Scan for the cell matching the given text and deliver its (x, y) coordinate at center. 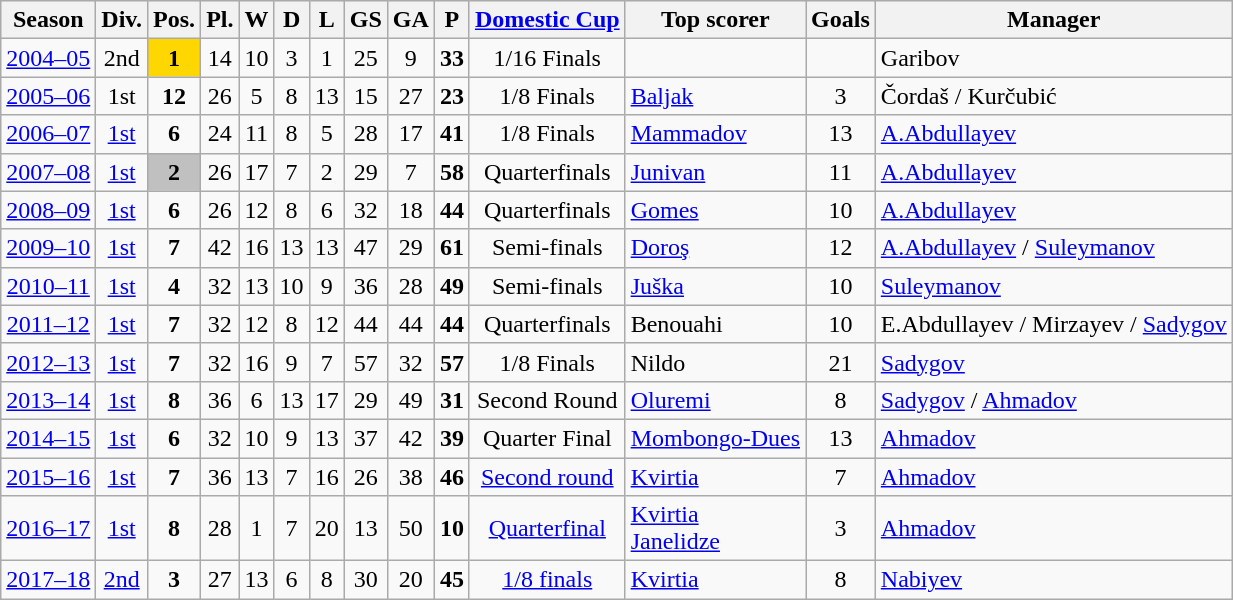
Sadygov / Ahmadov (1054, 400)
2016–17 (48, 528)
2017–18 (48, 580)
61 (452, 248)
W (256, 20)
Top scorer (715, 20)
18 (410, 210)
14 (220, 58)
Juška (715, 286)
2006–07 (48, 134)
30 (366, 580)
4 (174, 286)
Gomes (715, 210)
P (452, 20)
58 (452, 172)
2012–13 (48, 362)
2008–09 (48, 210)
Quarter Final (547, 438)
Oluremi (715, 400)
25 (366, 58)
Baljak (715, 96)
Pl. (220, 20)
1/16 Finals (547, 58)
Manager (1054, 20)
41 (452, 134)
2014–15 (48, 438)
39 (452, 438)
15 (366, 96)
46 (452, 477)
33 (452, 58)
GS (366, 20)
A.Abdullayev / Suleymanov (1054, 248)
Sadygov (1054, 362)
47 (366, 248)
Čordaš / Kurčubić (1054, 96)
2011–12 (48, 324)
50 (410, 528)
Nildo (715, 362)
38 (410, 477)
Benouahi (715, 324)
2004–05 (48, 58)
24 (220, 134)
45 (452, 580)
Junivan (715, 172)
GA (410, 20)
2010–11 (48, 286)
Pos. (174, 20)
Quarterfinal (547, 528)
Season (48, 20)
E.Abdullayev / Mirzayev / Sadygov (1054, 324)
2007–08 (48, 172)
Doroş (715, 248)
Nabiyev (1054, 580)
Suleymanov (1054, 286)
31 (452, 400)
Mombongo-Dues (715, 438)
Second Round (547, 400)
2009–10 (48, 248)
Mammadov (715, 134)
2013–14 (48, 400)
37 (366, 438)
1/8 finals (547, 580)
Garibov (1054, 58)
Kvirtia Janelidze (715, 528)
L (326, 20)
23 (452, 96)
21 (841, 362)
2015–16 (48, 477)
Second round (547, 477)
D (292, 20)
Domestic Cup (547, 20)
2005–06 (48, 96)
Goals (841, 20)
Div. (122, 20)
